Locate the cell with the specified text and output its (x, y) center coordinate. 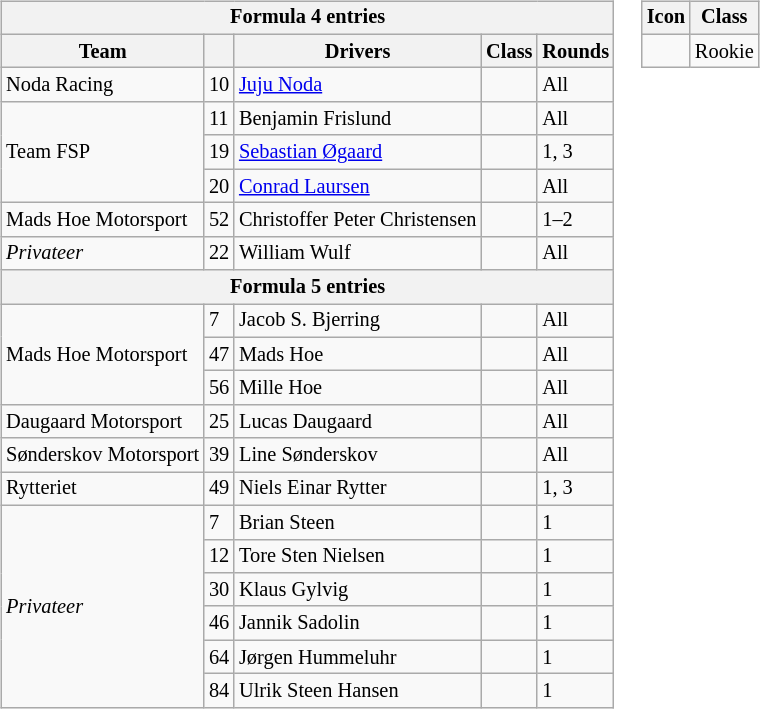
Jannik Sadolin (358, 623)
Conrad Laursen (358, 186)
1–2 (576, 220)
12 (219, 556)
Niels Einar Rytter (358, 489)
49 (219, 489)
Noda Racing (102, 85)
Tore Sten Nielsen (358, 556)
Jacob S. Bjerring (358, 321)
10 (219, 85)
Drivers (358, 51)
Brian Steen (358, 522)
Formula 4 entries (308, 18)
84 (219, 691)
19 (219, 152)
30 (219, 590)
46 (219, 623)
William Wulf (358, 253)
Christoffer Peter Christensen (358, 220)
Rounds (576, 51)
Sønderskov Motorsport (102, 455)
Jørgen Hummeluhr (358, 657)
39 (219, 455)
Mille Hoe (358, 388)
20 (219, 186)
Benjamin Frislund (358, 119)
Rookie (724, 51)
25 (219, 422)
Klaus Gylvig (358, 590)
11 (219, 119)
64 (219, 657)
Sebastian Øgaard (358, 152)
Mads Hoe (358, 354)
52 (219, 220)
Formula 5 entries (308, 287)
Ulrik Steen Hansen (358, 691)
22 (219, 253)
47 (219, 354)
56 (219, 388)
Daugaard Motorsport (102, 422)
Lucas Daugaard (358, 422)
Icon (666, 18)
Line Sønderskov (358, 455)
Team (102, 51)
Rytteriet (102, 489)
Juju Noda (358, 85)
Team FSP (102, 152)
